Provide the (X, Y) coordinate of the cell's center where the given text is located.  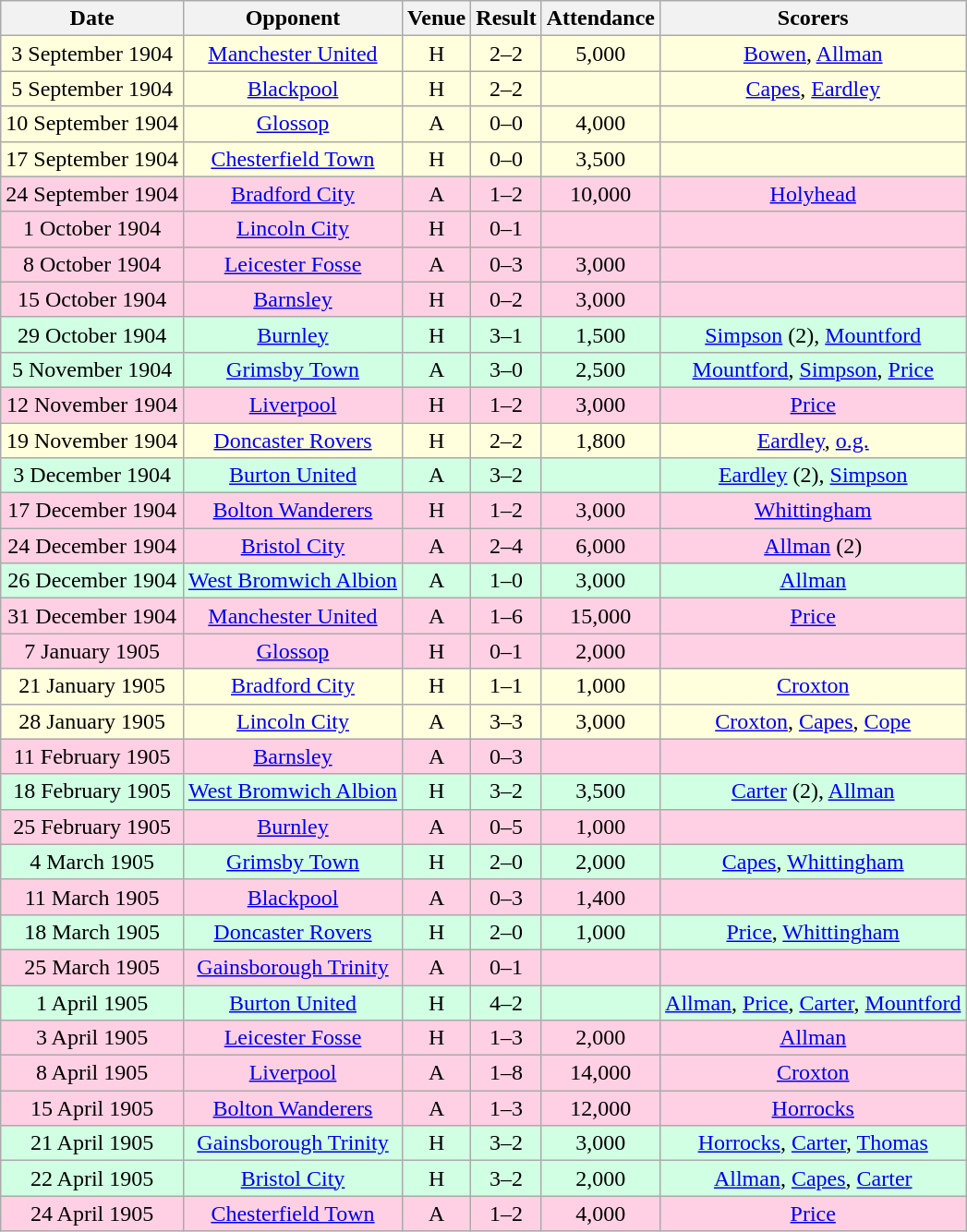
1–8 (506, 1073)
17 December 1904 (92, 511)
8 April 1905 (92, 1073)
3 September 1904 (92, 54)
Price, Whittingham (813, 932)
11 February 1905 (92, 756)
26 December 1904 (92, 581)
Attendance (600, 18)
17 September 1904 (92, 159)
Holyhead (813, 194)
0–2 (506, 299)
1 April 1905 (92, 1002)
11 March 1905 (92, 897)
3–3 (506, 721)
22 April 1905 (92, 1178)
3–0 (506, 369)
15 October 1904 (92, 299)
15 April 1905 (92, 1108)
3 April 1905 (92, 1038)
3–1 (506, 334)
5,000 (600, 54)
31 December 1904 (92, 616)
25 February 1905 (92, 827)
8 October 1904 (92, 264)
3 December 1904 (92, 476)
Result (506, 18)
Carter (2), Allman (813, 791)
Allman, Capes, Carter (813, 1178)
24 September 1904 (92, 194)
Simpson (2), Mountford (813, 334)
10 September 1904 (92, 124)
Horrocks (813, 1108)
Scorers (813, 18)
Venue (437, 18)
Eardley, o.g. (813, 441)
Allman (2) (813, 546)
Croxton, Capes, Cope (813, 721)
1,500 (600, 334)
0–5 (506, 827)
6,000 (600, 546)
10,000 (600, 194)
24 December 1904 (92, 546)
2,500 (600, 369)
1,400 (600, 897)
18 February 1905 (92, 791)
Bowen, Allman (813, 54)
Opponent (292, 18)
12,000 (600, 1108)
12 November 1904 (92, 405)
Date (92, 18)
14,000 (600, 1073)
5 September 1904 (92, 89)
21 April 1905 (92, 1143)
Capes, Eardley (813, 89)
1 October 1904 (92, 229)
18 March 1905 (92, 932)
25 March 1905 (92, 967)
1–1 (506, 686)
1,800 (600, 441)
24 April 1905 (92, 1214)
Mountford, Simpson, Price (813, 369)
Horrocks, Carter, Thomas (813, 1143)
Whittingham (813, 511)
1–6 (506, 616)
7 January 1905 (92, 651)
5 November 1904 (92, 369)
29 October 1904 (92, 334)
Eardley (2), Simpson (813, 476)
2–4 (506, 546)
28 January 1905 (92, 721)
Capes, Whittingham (813, 862)
19 November 1904 (92, 441)
4 March 1905 (92, 862)
15,000 (600, 616)
1–0 (506, 581)
4–2 (506, 1002)
Allman, Price, Carter, Mountford (813, 1002)
21 January 1905 (92, 686)
